Provide the (x, y) coordinate of the cell's center where the given text is located.  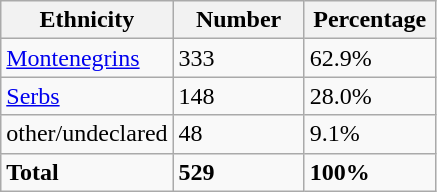
100% (370, 172)
48 (238, 134)
148 (238, 96)
9.1% (370, 134)
28.0% (370, 96)
Number (238, 20)
Serbs (87, 96)
other/undeclared (87, 134)
Montenegrins (87, 58)
62.9% (370, 58)
Percentage (370, 20)
Total (87, 172)
333 (238, 58)
Ethnicity (87, 20)
529 (238, 172)
